Find where the given text appears and provide that cell's center as [X, Y] coordinate. 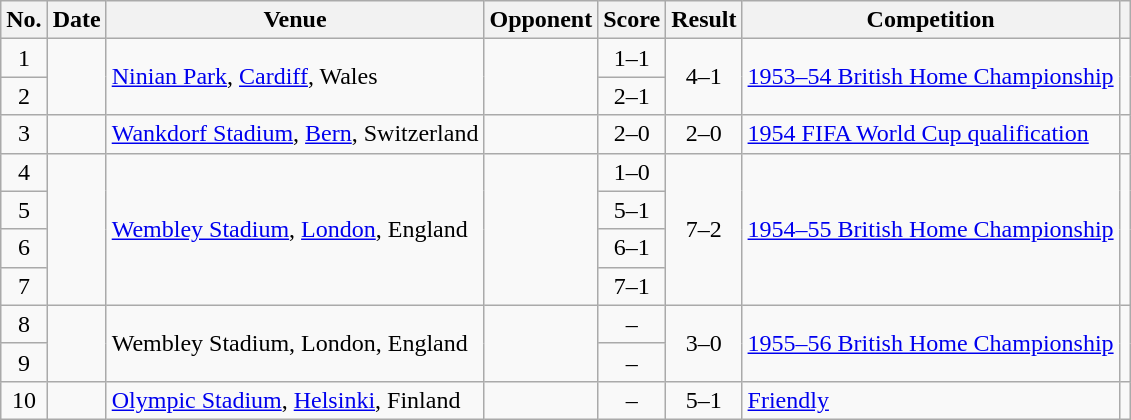
7–2 [704, 229]
1954 FIFA World Cup qualification [930, 134]
1953–54 British Home Championship [930, 77]
Wankdorf Stadium, Bern, Switzerland [295, 134]
Competition [930, 20]
7–1 [632, 286]
No. [24, 20]
5 [24, 210]
6 [24, 248]
1–0 [632, 172]
Date [76, 20]
2–1 [632, 96]
3 [24, 134]
7 [24, 286]
1 [24, 58]
8 [24, 324]
Result [704, 20]
1955–56 British Home Championship [930, 343]
Olympic Stadium, Helsinki, Finland [295, 400]
3–0 [704, 343]
Friendly [930, 400]
1–1 [632, 58]
Ninian Park, Cardiff, Wales [295, 77]
Score [632, 20]
6–1 [632, 248]
4–1 [704, 77]
4 [24, 172]
2 [24, 96]
9 [24, 362]
10 [24, 400]
1954–55 British Home Championship [930, 229]
Opponent [541, 20]
Venue [295, 20]
